Output the (x, y) coordinate of the center of the cell containing the given text.  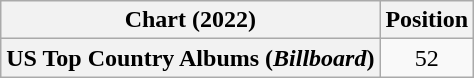
Position (427, 20)
52 (427, 58)
US Top Country Albums (Billboard) (190, 58)
Chart (2022) (190, 20)
